From the cell containing the given text, extract its center point as [x, y] coordinate. 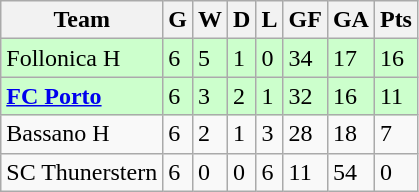
Bassano H [82, 134]
GF [305, 20]
5 [210, 58]
L [270, 20]
54 [350, 172]
Follonica H [82, 58]
G [178, 20]
Team [82, 20]
Pts [396, 20]
FC Porto [82, 96]
18 [350, 134]
GA [350, 20]
7 [396, 134]
SC Thunerstern [82, 172]
17 [350, 58]
32 [305, 96]
34 [305, 58]
W [210, 20]
28 [305, 134]
D [242, 20]
